Determine the [x, y] coordinate at the center of the cell enclosing the given text.  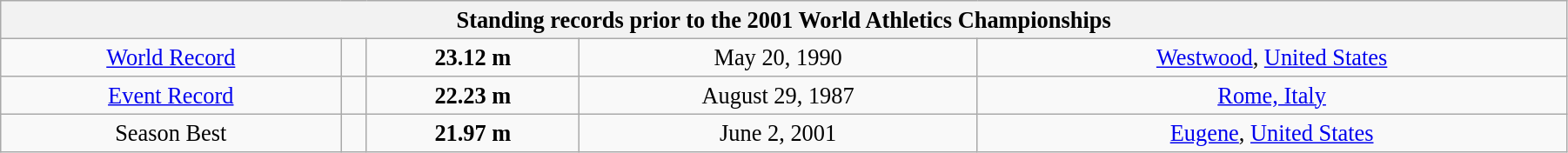
Eugene, United States [1272, 133]
Rome, Italy [1272, 95]
Event Record [171, 95]
Westwood, United States [1272, 57]
June 2, 2001 [778, 133]
August 29, 1987 [778, 95]
Season Best [171, 133]
22.23 m [472, 95]
Standing records prior to the 2001 World Athletics Championships [784, 19]
23.12 m [472, 57]
World Record [171, 57]
May 20, 1990 [778, 57]
21.97 m [472, 133]
